Determine the (X, Y) coordinate at the center of the cell enclosing the given text.  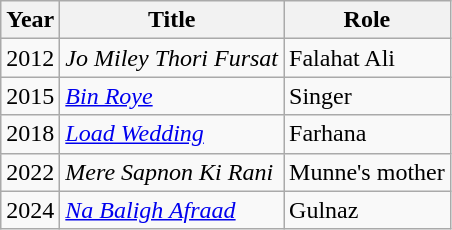
2012 (30, 58)
Role (368, 20)
2015 (30, 96)
Munne's mother (368, 172)
Singer (368, 96)
2024 (30, 210)
Load Wedding (172, 134)
Mere Sapnon Ki Rani (172, 172)
2022 (30, 172)
Year (30, 20)
Na Baligh Afraad (172, 210)
Farhana (368, 134)
Bin Roye (172, 96)
Falahat Ali (368, 58)
Jo Miley Thori Fursat (172, 58)
2018 (30, 134)
Title (172, 20)
Gulnaz (368, 210)
